Capture the cell that displays the provided text and extract its (x, y) central coordinate. 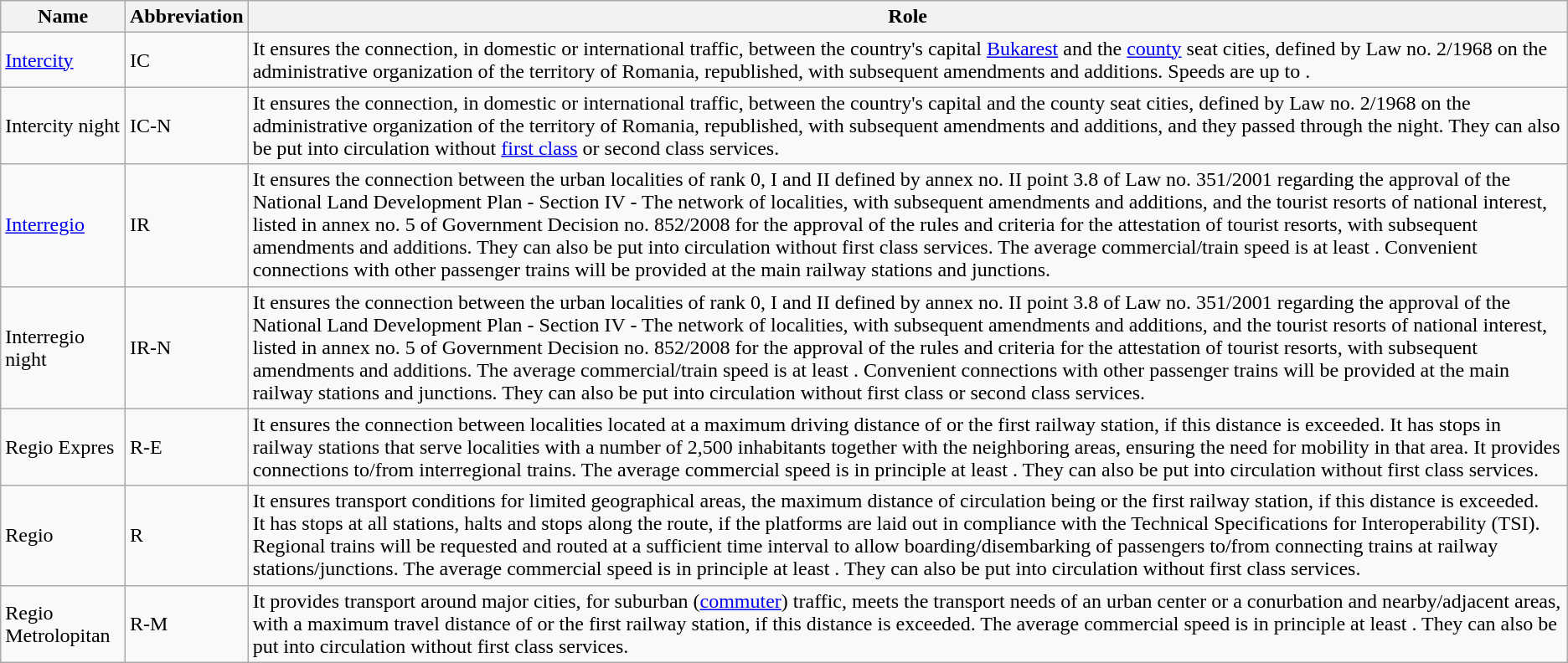
R-M (186, 624)
Intercity (64, 60)
IR-N (186, 347)
Role (908, 17)
R (186, 536)
Interregio night (64, 347)
Regio Metrolopitan (64, 624)
R-E (186, 447)
IR (186, 225)
Intercity night (64, 126)
Regio Expres (64, 447)
Interregio (64, 225)
IC-N (186, 126)
IC (186, 60)
Name (64, 17)
Regio (64, 536)
Abbreviation (186, 17)
